Provide the (x, y) coordinate of the cell's center where the given text is located.  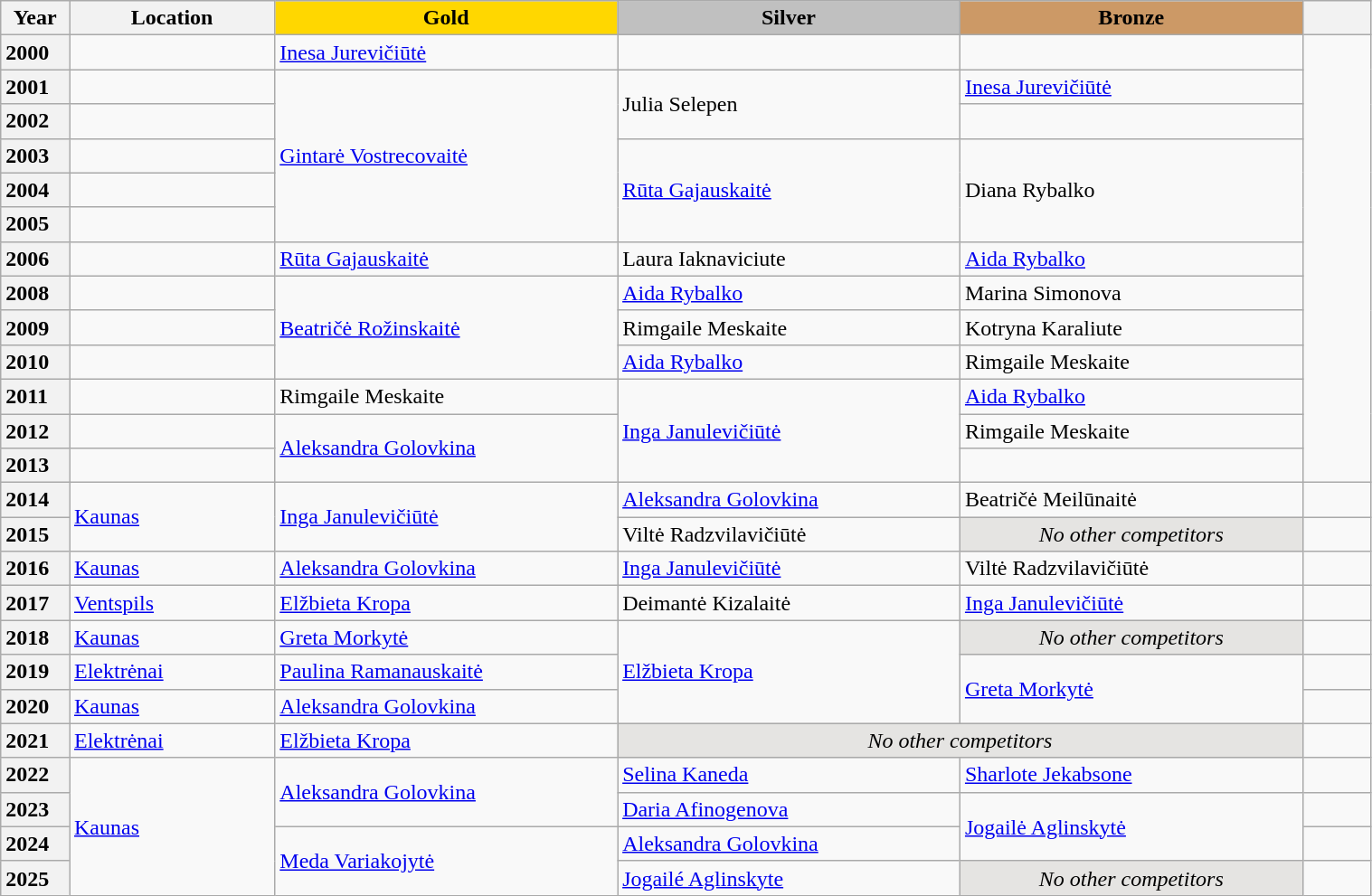
Beatričė Rožinskaitė (447, 327)
Kotryna Karaliute (1131, 327)
2016 (35, 569)
2012 (35, 431)
Sharlote Jekabsone (1131, 775)
Laura Iaknaviciute (789, 259)
2022 (35, 775)
2023 (35, 809)
Marina Simonova (1131, 293)
2021 (35, 740)
2009 (35, 327)
2002 (35, 121)
Meda Variakojytė (447, 861)
2015 (35, 534)
2004 (35, 190)
2014 (35, 500)
2006 (35, 259)
2024 (35, 844)
Paulina Ramanauskaitė (447, 672)
Diana Rybalko (1131, 190)
Year (35, 18)
Gold (447, 18)
Selina Kaneda (789, 775)
Beatričė Meilūnaitė (1131, 500)
Bronze (1131, 18)
Jogailé Aglinskyte (789, 878)
2000 (35, 52)
Jogailė Aglinskytė (1131, 826)
Ventspils (172, 603)
2018 (35, 637)
2003 (35, 156)
2013 (35, 466)
2020 (35, 706)
2010 (35, 362)
2025 (35, 878)
Location (172, 18)
Silver (789, 18)
2001 (35, 87)
2017 (35, 603)
2008 (35, 293)
2019 (35, 672)
Deimantė Kizalaitė (789, 603)
2011 (35, 396)
Gintarė Vostrecovaitė (447, 156)
Julia Selepen (789, 104)
Daria Afinogenova (789, 809)
2005 (35, 224)
